Extract the (x, y) coordinate from the center of the cell holding the provided text.  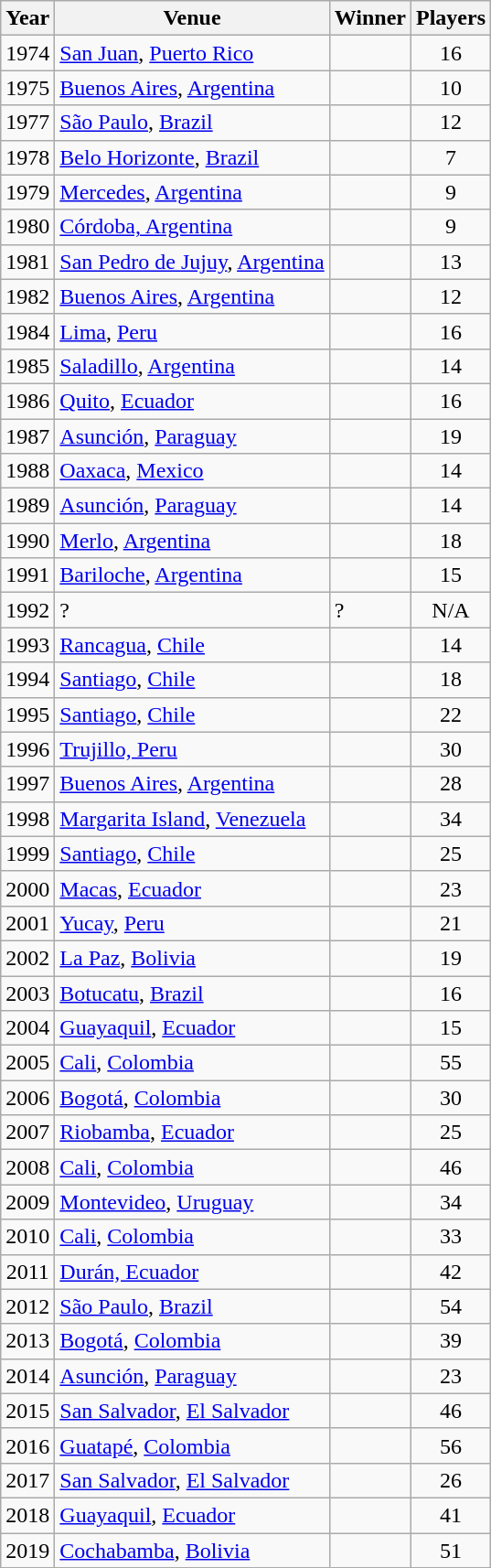
1999 (27, 854)
N/A (450, 610)
Cochabamba, Bolivia (192, 1551)
1986 (27, 401)
1985 (27, 366)
2014 (27, 1376)
San Pedro de Jujuy, Argentina (192, 262)
Bariloche, Argentina (192, 575)
La Paz, Bolivia (192, 958)
2007 (27, 1133)
Saladillo, Argentina (192, 366)
1987 (27, 436)
1997 (27, 784)
Montevideo, Uruguay (192, 1202)
2008 (27, 1167)
2003 (27, 993)
Lima, Peru (192, 331)
1988 (27, 471)
1995 (27, 714)
2009 (27, 1202)
Riobamba, Ecuador (192, 1133)
1977 (27, 123)
56 (450, 1445)
Botucatu, Brazil (192, 993)
2011 (27, 1272)
2013 (27, 1341)
2002 (27, 958)
1978 (27, 157)
26 (450, 1480)
Year (27, 18)
San Juan, Puerto Rico (192, 53)
1982 (27, 296)
1974 (27, 53)
Winner (369, 18)
Oaxaca, Mexico (192, 471)
39 (450, 1341)
10 (450, 88)
1993 (27, 645)
42 (450, 1272)
54 (450, 1306)
1991 (27, 575)
28 (450, 784)
Trujillo, Peru (192, 749)
13 (450, 262)
33 (450, 1237)
Margarita Island, Venezuela (192, 819)
41 (450, 1515)
Guatapé, Colombia (192, 1445)
1994 (27, 680)
2001 (27, 923)
Mercedes, Argentina (192, 192)
2017 (27, 1480)
2015 (27, 1411)
2005 (27, 1063)
Yucay, Peru (192, 923)
Belo Horizonte, Brazil (192, 157)
21 (450, 923)
22 (450, 714)
7 (450, 157)
Durán, Ecuador (192, 1272)
2019 (27, 1551)
1989 (27, 506)
55 (450, 1063)
1990 (27, 541)
Players (450, 18)
2012 (27, 1306)
1975 (27, 88)
2006 (27, 1098)
2000 (27, 888)
Merlo, Argentina (192, 541)
1996 (27, 749)
Córdoba, Argentina (192, 227)
2018 (27, 1515)
1979 (27, 192)
1981 (27, 262)
Rancagua, Chile (192, 645)
Venue (192, 18)
1998 (27, 819)
Quito, Ecuador (192, 401)
2016 (27, 1445)
1984 (27, 331)
2004 (27, 1028)
51 (450, 1551)
1980 (27, 227)
Macas, Ecuador (192, 888)
2010 (27, 1237)
1992 (27, 610)
